Search for the cell housing the specified text and yield its [X, Y] center coordinate. 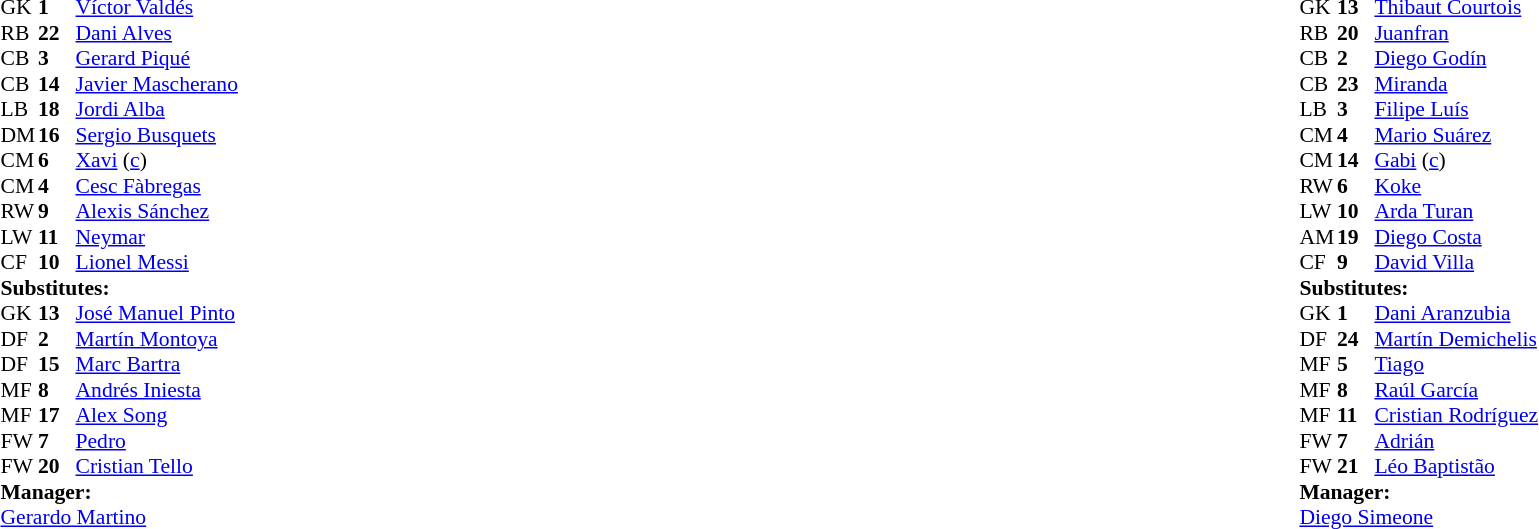
Jordi Alba [157, 109]
Martín Demichelis [1456, 339]
Alex Song [157, 415]
Raúl García [1456, 390]
17 [57, 415]
Javier Mascherano [157, 84]
Miranda [1456, 84]
Xavi (c) [157, 161]
Lionel Messi [157, 263]
Mario Suárez [1456, 135]
Marc Bartra [157, 365]
13 [57, 313]
15 [57, 365]
24 [1356, 339]
Cristian Tello [157, 467]
23 [1356, 84]
Arda Turan [1456, 211]
Andrés Iniesta [157, 390]
16 [57, 135]
Gerard Piqué [157, 59]
Dani Aranzubia [1456, 313]
Diego Costa [1456, 237]
1 [1356, 313]
Sergio Busquets [157, 135]
David Villa [1456, 263]
Alexis Sánchez [157, 211]
Cesc Fàbregas [157, 186]
Adrián [1456, 441]
Diego Godín [1456, 59]
Tiago [1456, 365]
19 [1356, 237]
Neymar [157, 237]
21 [1356, 467]
Filipe Luís [1456, 109]
Cristian Rodríguez [1456, 415]
Martín Montoya [157, 339]
Koke [1456, 186]
DM [19, 135]
Juanfran [1456, 33]
Dani Alves [157, 33]
22 [57, 33]
Léo Baptistão [1456, 467]
5 [1356, 365]
José Manuel Pinto [157, 313]
AM [1318, 237]
Pedro [157, 441]
18 [57, 109]
Gabi (c) [1456, 161]
